Search for the cell housing the specified text and yield its [X, Y] center coordinate. 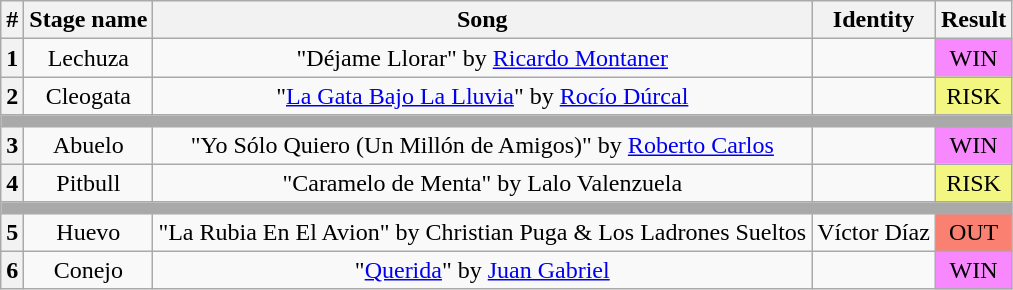
Song [482, 20]
3 [12, 145]
Pitbull [88, 183]
Víctor Díaz [874, 232]
"La Gata Bajo La Lluvia" by Rocío Dúrcal [482, 96]
"La Rubia En El Avion" by Christian Puga & Los Ladrones Sueltos [482, 232]
2 [12, 96]
"Déjame Llorar" by Ricardo Montaner [482, 58]
Huevo [88, 232]
"Caramelo de Menta" by Lalo Valenzuela [482, 183]
Conejo [88, 270]
"Querida" by Juan Gabriel [482, 270]
# [12, 20]
Cleogata [88, 96]
Lechuza [88, 58]
Result [973, 20]
Stage name [88, 20]
5 [12, 232]
"Yo Sólo Quiero (Un Millón de Amigos)" by Roberto Carlos [482, 145]
Abuelo [88, 145]
1 [12, 58]
4 [12, 183]
OUT [973, 232]
6 [12, 270]
Identity [874, 20]
